Locate the cell with the specified text and output its [X, Y] center coordinate. 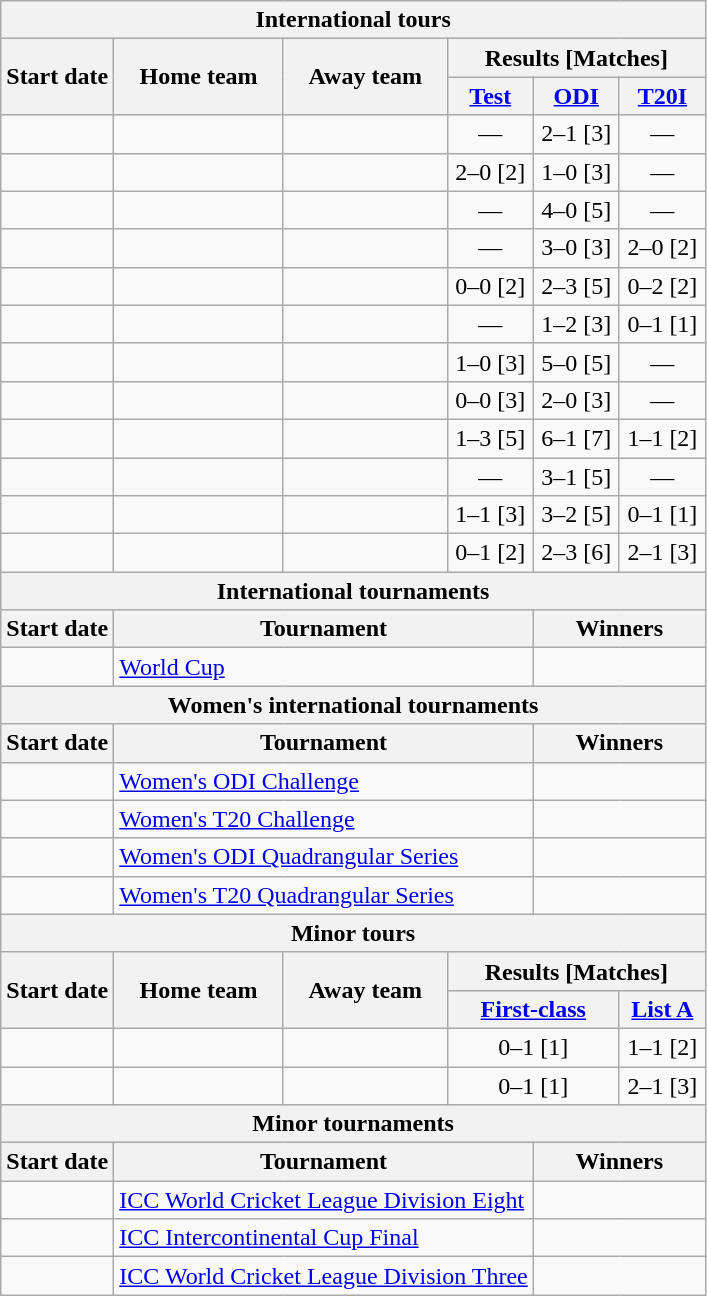
ICC World Cricket League Division Eight [324, 1200]
5–0 [5] [576, 362]
3–2 [5] [576, 515]
Test [490, 96]
World Cup [324, 667]
0–2 [2] [662, 286]
Women's T20 Quadrangular Series [324, 895]
Women's ODI Challenge [324, 781]
6–1 [7] [576, 438]
2–0 [3] [576, 400]
T20I [662, 96]
ICC Intercontinental Cup Final [324, 1238]
0–0 [3] [490, 400]
Women's ODI Quadrangular Series [324, 857]
First-class [533, 1009]
3–1 [5] [576, 477]
4–0 [5] [576, 210]
2–3 [6] [576, 553]
3–0 [3] [576, 248]
2–3 [5] [576, 286]
0–0 [2] [490, 286]
1–3 [5] [490, 438]
Minor tournaments [354, 1124]
Women's T20 Challenge [324, 819]
Women's international tournaments [354, 705]
International tours [354, 20]
ICC World Cricket League Division Three [324, 1276]
1–2 [3] [576, 324]
Minor tours [354, 933]
List A [662, 1009]
International tournaments [354, 591]
1–1 [3] [490, 515]
ODI [576, 96]
0–1 [2] [490, 553]
